For the text-containing cell, return its midpoint in [x, y] coordinate format. 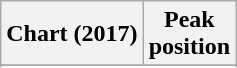
Chart (2017) [72, 34]
Peakposition [189, 34]
